Determine the [x, y] coordinate at the center of the cell enclosing the given text.  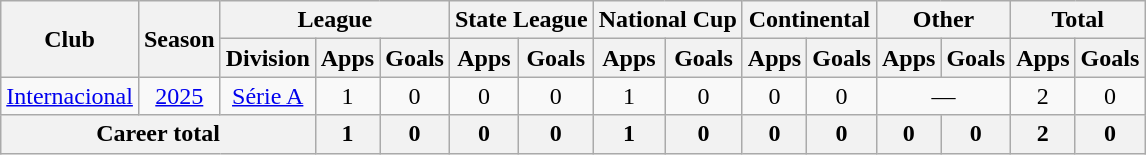
Continental [809, 20]
Season [179, 39]
Other [943, 20]
Career total [158, 134]
Club [70, 39]
— [943, 96]
Série A [268, 96]
National Cup [668, 20]
2025 [179, 96]
League [334, 20]
State League [521, 20]
Internacional [70, 96]
Division [268, 58]
Total [1078, 20]
